Determine the [X, Y] coordinate at the center of the cell enclosing the given text.  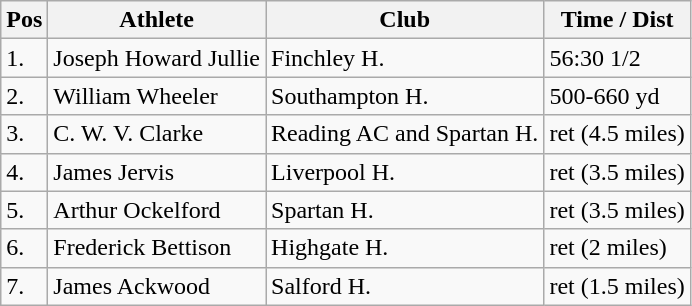
500-660 yd [617, 96]
Highgate H. [405, 248]
Frederick Bettison [157, 248]
3. [24, 134]
7. [24, 286]
Reading AC and Spartan H. [405, 134]
ret (2 miles) [617, 248]
C. W. V. Clarke [157, 134]
James Jervis [157, 172]
ret (4.5 miles) [617, 134]
6. [24, 248]
Salford H. [405, 286]
Spartan H. [405, 210]
Finchley H. [405, 58]
5. [24, 210]
1. [24, 58]
Liverpool H. [405, 172]
Joseph Howard Jullie [157, 58]
Southampton H. [405, 96]
Arthur Ockelford [157, 210]
James Ackwood [157, 286]
Athlete [157, 20]
Club [405, 20]
ret (1.5 miles) [617, 286]
2. [24, 96]
William Wheeler [157, 96]
Time / Dist [617, 20]
4. [24, 172]
Pos [24, 20]
56:30 1/2 [617, 58]
